For the text-containing cell, return its midpoint in (x, y) coordinate format. 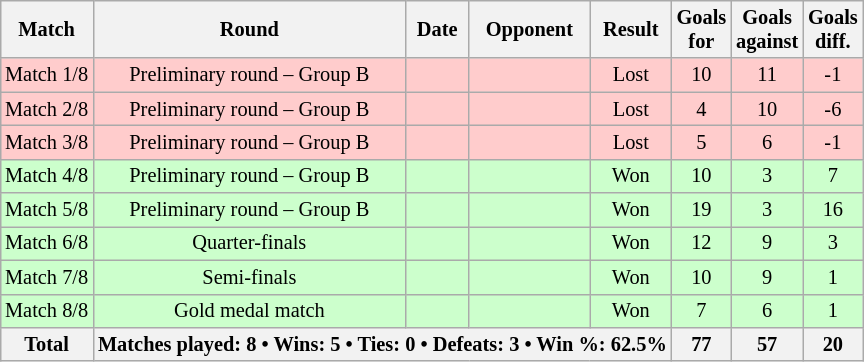
5 (702, 142)
Match (46, 29)
Match 7/8 (46, 277)
16 (833, 210)
Opponent (530, 29)
4 (702, 109)
Date (438, 29)
Match 5/8 (46, 210)
Matches played: 8 • Wins: 5 • Ties: 0 • Defeats: 3 • Win %: 62.5% (382, 344)
Goalsfor (702, 29)
Match 4/8 (46, 176)
Match 1/8 (46, 75)
-6 (833, 109)
Match 8/8 (46, 311)
Goalsagainst (767, 29)
Total (46, 344)
Semi-finals (250, 277)
Quarter-finals (250, 243)
Match 6/8 (46, 243)
12 (702, 243)
11 (767, 75)
Result (631, 29)
Round (250, 29)
Gold medal match (250, 311)
19 (702, 210)
77 (702, 344)
Goalsdiff. (833, 29)
20 (833, 344)
57 (767, 344)
Match 2/8 (46, 109)
Match 3/8 (46, 142)
